Determine the [x, y] coordinate at the center of the cell enclosing the given text.  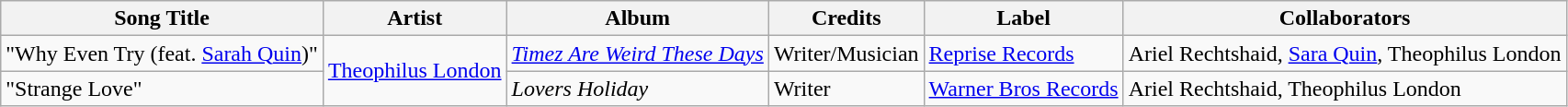
Song Title [162, 18]
Lovers Holiday [638, 89]
"Why Even Try (feat. Sarah Quin)" [162, 53]
Warner Bros Records [1024, 89]
Theophilus London [415, 71]
Timez Are Weird These Days [638, 53]
Ariel Rechtshaid, Theophilus London [1345, 89]
Ariel Rechtshaid, Sara Quin, Theophilus London [1345, 53]
"Strange Love" [162, 89]
Collaborators [1345, 18]
Writer [846, 89]
Label [1024, 18]
Writer/Musician [846, 53]
Album [638, 18]
Reprise Records [1024, 53]
Credits [846, 18]
Artist [415, 18]
